Provide the [x, y] coordinate of the cell's center where the given text is located.  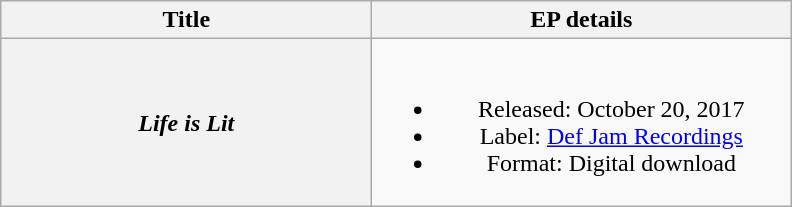
EP details [582, 20]
Title [186, 20]
Life is Lit [186, 122]
Released: October 20, 2017Label: Def Jam RecordingsFormat: Digital download [582, 122]
